Determine the (x, y) coordinate at the center of the cell enclosing the given text.  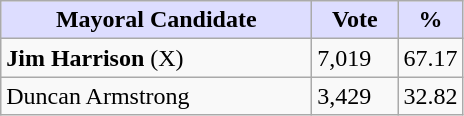
Duncan Armstrong (156, 96)
32.82 (430, 96)
Mayoral Candidate (156, 20)
Vote (355, 20)
67.17 (430, 58)
% (430, 20)
3,429 (355, 96)
Jim Harrison (X) (156, 58)
7,019 (355, 58)
